Extract the (X, Y) coordinate from the center of the cell holding the provided text.  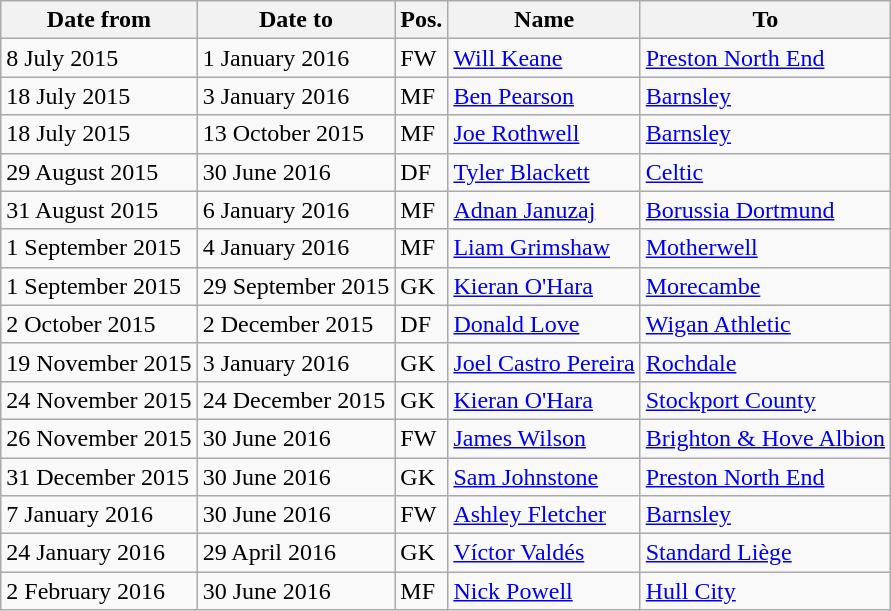
Hull City (765, 591)
29 April 2016 (296, 553)
26 November 2015 (99, 438)
2 October 2015 (99, 324)
24 January 2016 (99, 553)
Víctor Valdés (544, 553)
Wigan Athletic (765, 324)
Ben Pearson (544, 96)
Brighton & Hove Albion (765, 438)
Borussia Dortmund (765, 210)
Sam Johnstone (544, 477)
24 December 2015 (296, 400)
Morecambe (765, 286)
24 November 2015 (99, 400)
6 January 2016 (296, 210)
Adnan Januzaj (544, 210)
Nick Powell (544, 591)
Date from (99, 20)
1 January 2016 (296, 58)
Rochdale (765, 362)
13 October 2015 (296, 134)
James Wilson (544, 438)
4 January 2016 (296, 248)
Motherwell (765, 248)
Tyler Blackett (544, 172)
2 February 2016 (99, 591)
29 August 2015 (99, 172)
8 July 2015 (99, 58)
31 December 2015 (99, 477)
19 November 2015 (99, 362)
Ashley Fletcher (544, 515)
Date to (296, 20)
To (765, 20)
2 December 2015 (296, 324)
Standard Liège (765, 553)
Stockport County (765, 400)
Pos. (422, 20)
31 August 2015 (99, 210)
Celtic (765, 172)
Joe Rothwell (544, 134)
Will Keane (544, 58)
29 September 2015 (296, 286)
Joel Castro Pereira (544, 362)
Donald Love (544, 324)
Liam Grimshaw (544, 248)
Name (544, 20)
7 January 2016 (99, 515)
